Determine the (x, y) coordinate at the center of the cell enclosing the given text.  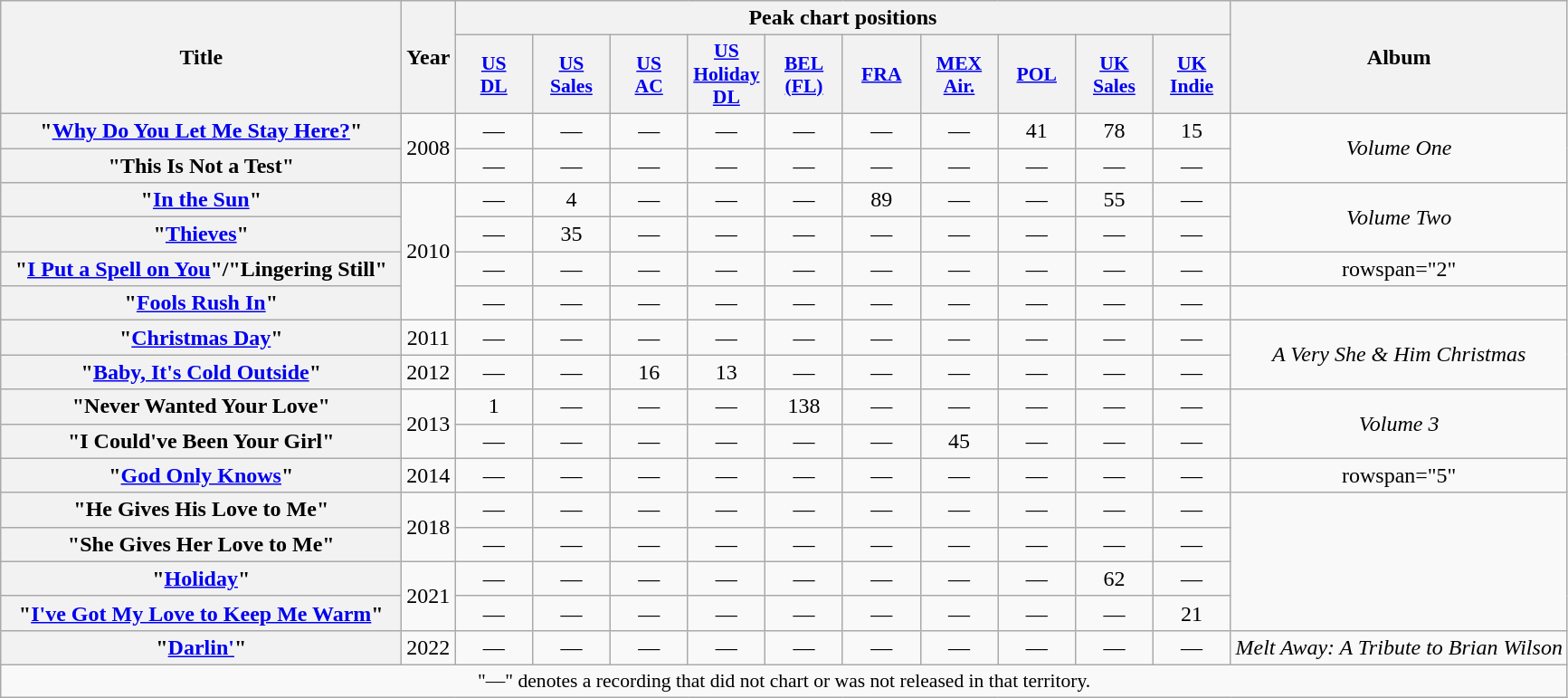
USSales (572, 74)
16 (649, 372)
Volume Two (1399, 217)
138 (804, 406)
2012 (429, 372)
BEL(FL) (804, 74)
Melt Away: A Tribute to Brian Wilson (1399, 647)
"This Is Not a Test" (201, 166)
POL (1037, 74)
MEXAir. (959, 74)
USAC (649, 74)
2013 (429, 424)
89 (881, 200)
FRA (881, 74)
"Never Wanted Your Love" (201, 406)
2022 (429, 647)
Volume 3 (1399, 424)
"Christmas Day" (201, 338)
35 (572, 234)
"I Put a Spell on You"/"Lingering Still" (201, 269)
2018 (429, 527)
"He Gives His Love to Me" (201, 510)
2021 (429, 596)
2014 (429, 475)
"—" denotes a recording that did not chart or was not released in that territory. (784, 681)
"Why Do You Let Me Stay Here?" (201, 130)
55 (1115, 200)
2008 (429, 148)
Peak chart positions (843, 18)
2010 (429, 252)
UKSales (1115, 74)
rowspan="5" (1399, 475)
"Fools Rush In" (201, 303)
15 (1192, 130)
Album (1399, 58)
78 (1115, 130)
"I Could've Been Your Girl" (201, 441)
62 (1115, 578)
Year (429, 58)
45 (959, 441)
Title (201, 58)
"Holiday" (201, 578)
"She Gives Her Love to Me" (201, 544)
USDL (494, 74)
USHolidayDL (727, 74)
"Baby, It's Cold Outside" (201, 372)
"Thieves" (201, 234)
"God Only Knows" (201, 475)
1 (494, 406)
A Very She & Him Christmas (1399, 355)
"I've Got My Love to Keep Me Warm" (201, 613)
"In the Sun" (201, 200)
Volume One (1399, 148)
rowspan="2" (1399, 269)
21 (1192, 613)
"Darlin'" (201, 647)
13 (727, 372)
41 (1037, 130)
UKIndie (1192, 74)
2011 (429, 338)
4 (572, 200)
